Capture the cell that displays the provided text and extract its (X, Y) central coordinate. 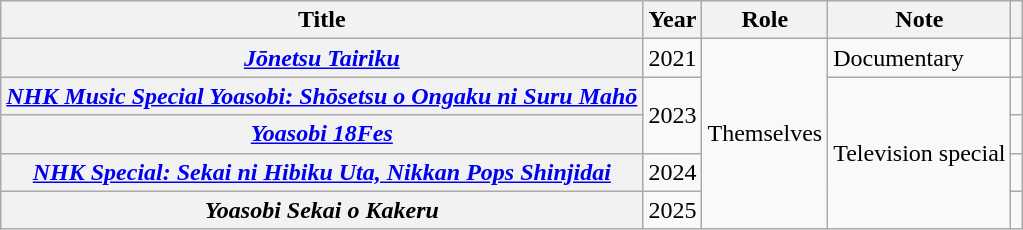
Year (672, 20)
Television special (920, 153)
Yoasobi 18Fes (322, 134)
Role (765, 20)
Note (920, 20)
2021 (672, 58)
Title (322, 20)
Documentary (920, 58)
NHK Music Special Yoasobi: Shōsetsu o Ongaku ni Suru Mahō (322, 96)
Yoasobi Sekai o Kakeru (322, 210)
NHK Special: Sekai ni Hibiku Uta, Nikkan Pops Shinjidai (322, 172)
Jōnetsu Tairiku (322, 58)
2023 (672, 115)
Themselves (765, 134)
2024 (672, 172)
2025 (672, 210)
